Pinpoint the cell where the given text exists, returning its [X, Y] midpoint coordinate. 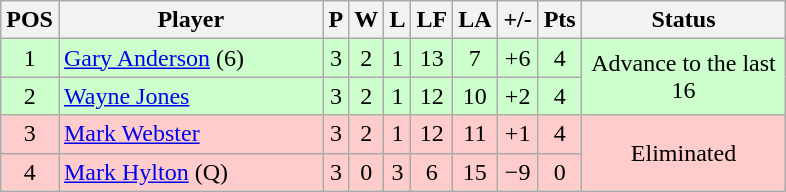
Mark Webster [190, 134]
Player [190, 20]
13 [432, 58]
11 [475, 134]
L [398, 20]
POS [30, 20]
10 [475, 96]
+1 [518, 134]
−9 [518, 172]
7 [475, 58]
+6 [518, 58]
+/- [518, 20]
LA [475, 20]
P [336, 20]
Gary Anderson (6) [190, 58]
W [366, 20]
LF [432, 20]
Advance to the last 16 [684, 77]
Wayne Jones [190, 96]
+2 [518, 96]
Mark Hylton (Q) [190, 172]
Status [684, 20]
6 [432, 172]
Pts [560, 20]
Eliminated [684, 153]
15 [475, 172]
